For the text-containing cell, return its midpoint in [X, Y] coordinate format. 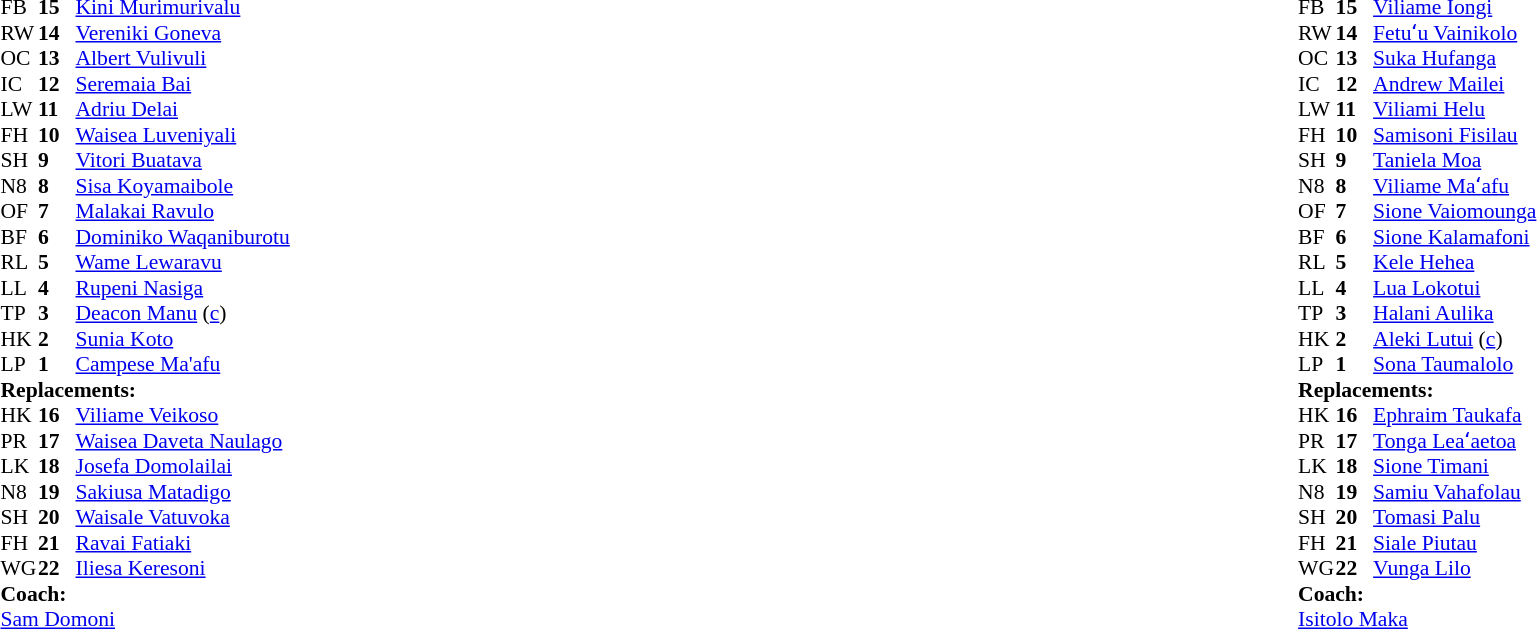
Andrew Mailei [1454, 84]
Waisea Luveniyali [183, 135]
Viliame Veikoso [183, 415]
Ephraim Taukafa [1454, 415]
Adriu Delai [183, 109]
Sunia Koto [183, 339]
Siale Piutau [1454, 543]
Tonga Leaʻaetoa [1454, 441]
Samiu Vahafolau [1454, 492]
Vunga Lilo [1454, 569]
Sona Taumalolo [1454, 365]
Taniela Moa [1454, 161]
Waisale Vatuvoka [183, 517]
Aleki Lutui (c) [1454, 339]
Ravai Fatiaki [183, 543]
Waisea Daveta Naulago [183, 441]
Sione Kalamafoni [1454, 237]
Sisa Koyamaibole [183, 186]
Dominiko Waqaniburotu [183, 237]
Viliame Maʻafu [1454, 186]
Viliami Helu [1454, 109]
Sione Vaiomounga [1454, 211]
Malakai Ravulo [183, 211]
Kele Hehea [1454, 263]
Sakiusa Matadigo [183, 492]
Vereniki Goneva [183, 33]
Albert Vulivuli [183, 59]
Fetuʻu Vainikolo [1454, 33]
Halani Aulika [1454, 313]
Deacon Manu (c) [183, 313]
Lua Lokotui [1454, 288]
Seremaia Bai [183, 84]
Campese Ma'afu [183, 365]
Samisoni Fisilau [1454, 135]
Sione Timani [1454, 467]
Wame Lewaravu [183, 263]
Josefa Domolailai [183, 467]
Rupeni Nasiga [183, 288]
Tomasi Palu [1454, 517]
Iliesa Keresoni [183, 569]
Vitori Buatava [183, 161]
Suka Hufanga [1454, 59]
